From the cell containing the given text, extract its center point as (x, y) coordinate. 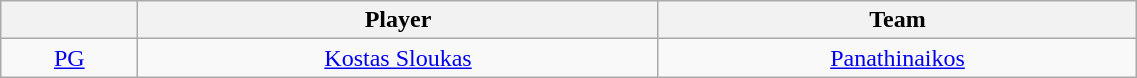
Team (898, 20)
Panathinaikos (898, 58)
Player (398, 20)
PG (70, 58)
Kostas Sloukas (398, 58)
